Find where the given text appears and provide that cell's center as [X, Y] coordinate. 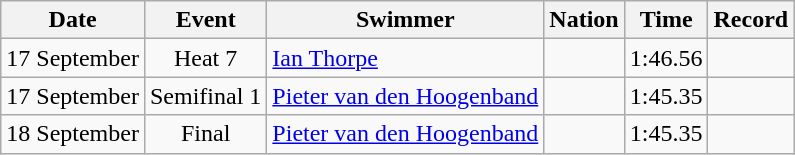
Semifinal 1 [205, 96]
Ian Thorpe [406, 58]
Swimmer [406, 20]
1:46.56 [666, 58]
Event [205, 20]
Record [751, 20]
Heat 7 [205, 58]
18 September [73, 134]
Nation [584, 20]
Final [205, 134]
Date [73, 20]
Time [666, 20]
